From the cell containing the given text, extract its center point as [x, y] coordinate. 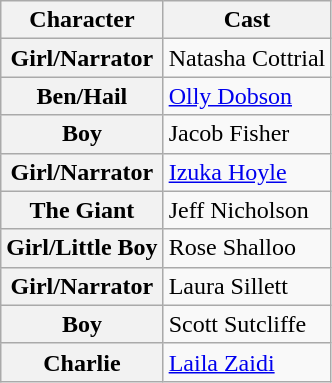
Jeff Nicholson [247, 210]
Laila Zaidi [247, 362]
Rose Shalloo [247, 248]
Charlie [82, 362]
Laura Sillett [247, 286]
Izuka Hoyle [247, 172]
The Giant [82, 210]
Jacob Fisher [247, 134]
Ben/Hail [82, 96]
Scott Sutcliffe [247, 324]
Girl/Little Boy [82, 248]
Character [82, 20]
Natasha Cottrial [247, 58]
Cast [247, 20]
Olly Dobson [247, 96]
